From the cell containing the given text, extract its center point as [x, y] coordinate. 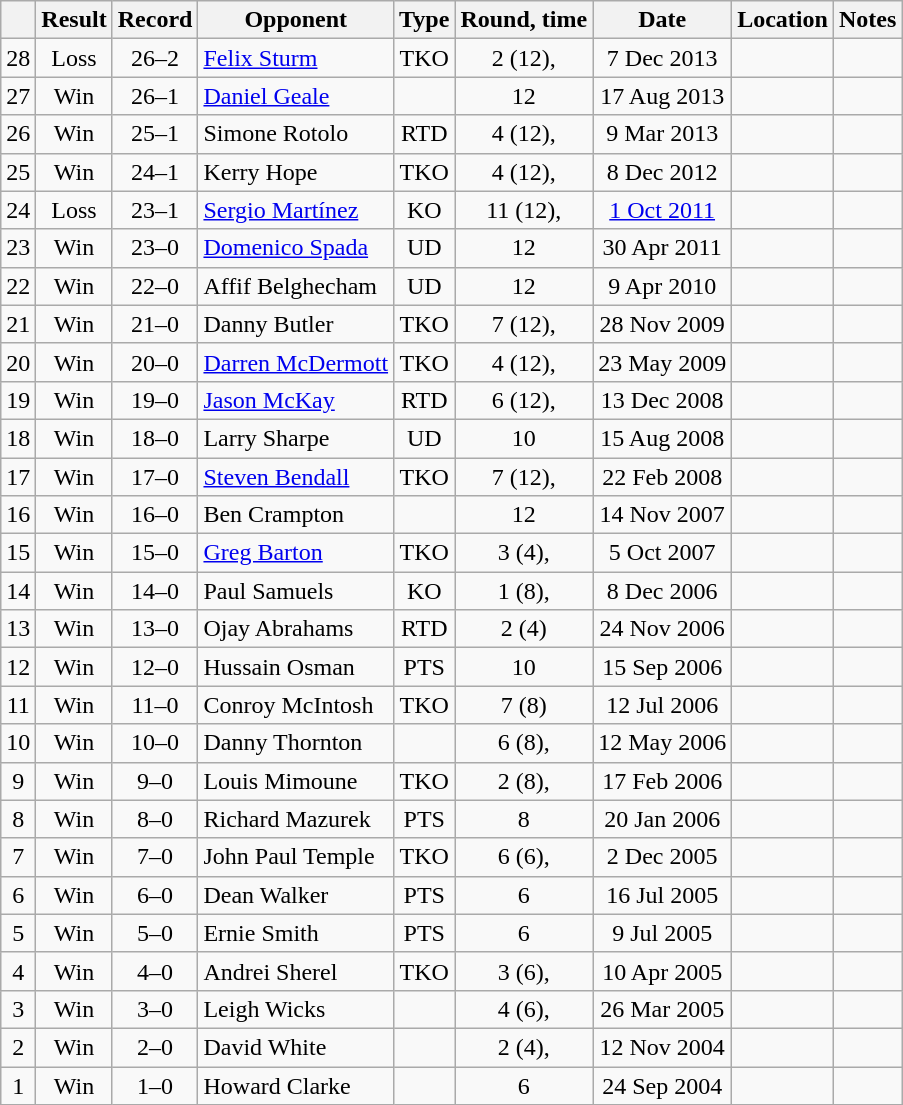
26 Mar 2005 [662, 1009]
Opponent [296, 20]
15 Aug 2008 [662, 438]
21 [18, 324]
1 Oct 2011 [662, 210]
27 [18, 96]
Andrei Sherel [296, 971]
John Paul Temple [296, 857]
2 (8), [524, 781]
Location [783, 20]
Larry Sharpe [296, 438]
Danny Butler [296, 324]
5 [18, 933]
11 [18, 705]
Hussain Osman [296, 667]
Date [662, 20]
12 May 2006 [662, 743]
Danny Thornton [296, 743]
21–0 [155, 324]
9–0 [155, 781]
22–0 [155, 286]
2 (12), [524, 58]
28 [18, 58]
2 (4) [524, 629]
3 (4), [524, 553]
13 Dec 2008 [662, 400]
26–1 [155, 96]
Felix Sturm [296, 58]
Howard Clarke [296, 1085]
Jason McKay [296, 400]
26 [18, 134]
23 May 2009 [662, 362]
Daniel Geale [296, 96]
18 [18, 438]
Leigh Wicks [296, 1009]
Paul Samuels [296, 591]
9 [18, 781]
7 Dec 2013 [662, 58]
16 Jul 2005 [662, 895]
Steven Bendall [296, 477]
15 [18, 553]
5–0 [155, 933]
12 Nov 2004 [662, 1047]
Type [424, 20]
12 Jul 2006 [662, 705]
7 (8) [524, 705]
8–0 [155, 819]
3 [18, 1009]
Notes [867, 20]
22 Feb 2008 [662, 477]
Louis Mimoune [296, 781]
2–0 [155, 1047]
4 [18, 971]
25–1 [155, 134]
23–0 [155, 248]
20–0 [155, 362]
Darren McDermott [296, 362]
23 [18, 248]
Result [74, 20]
17 [18, 477]
17–0 [155, 477]
2 [18, 1047]
Ojay Abrahams [296, 629]
5 Oct 2007 [662, 553]
Kerry Hope [296, 172]
8 Dec 2012 [662, 172]
Affif Belghecham [296, 286]
7 [18, 857]
Record [155, 20]
23–1 [155, 210]
7–0 [155, 857]
4–0 [155, 971]
14–0 [155, 591]
26–2 [155, 58]
28 Nov 2009 [662, 324]
15 Sep 2006 [662, 667]
19 [18, 400]
11–0 [155, 705]
14 [18, 591]
9 Apr 2010 [662, 286]
Simone Rotolo [296, 134]
Greg Barton [296, 553]
Ben Crampton [296, 515]
13 [18, 629]
24 Sep 2004 [662, 1085]
15–0 [155, 553]
16–0 [155, 515]
19–0 [155, 400]
2 Dec 2005 [662, 857]
1 (8), [524, 591]
8 Dec 2006 [662, 591]
10 Apr 2005 [662, 971]
Conroy McIntosh [296, 705]
Richard Mazurek [296, 819]
10–0 [155, 743]
13–0 [155, 629]
16 [18, 515]
Round, time [524, 20]
17 Feb 2006 [662, 781]
24 Nov 2006 [662, 629]
25 [18, 172]
17 Aug 2013 [662, 96]
24–1 [155, 172]
14 Nov 2007 [662, 515]
9 Mar 2013 [662, 134]
Ernie Smith [296, 933]
20 [18, 362]
6 (6), [524, 857]
3 (6), [524, 971]
6 (8), [524, 743]
6 (12), [524, 400]
11 (12), [524, 210]
David White [296, 1047]
6–0 [155, 895]
9 Jul 2005 [662, 933]
18–0 [155, 438]
12–0 [155, 667]
Dean Walker [296, 895]
Sergio Martínez [296, 210]
22 [18, 286]
24 [18, 210]
1 [18, 1085]
4 (6), [524, 1009]
2 (4), [524, 1047]
1–0 [155, 1085]
Domenico Spada [296, 248]
20 Jan 2006 [662, 819]
3–0 [155, 1009]
30 Apr 2011 [662, 248]
